Locate the cell with the specified text and output its (x, y) center coordinate. 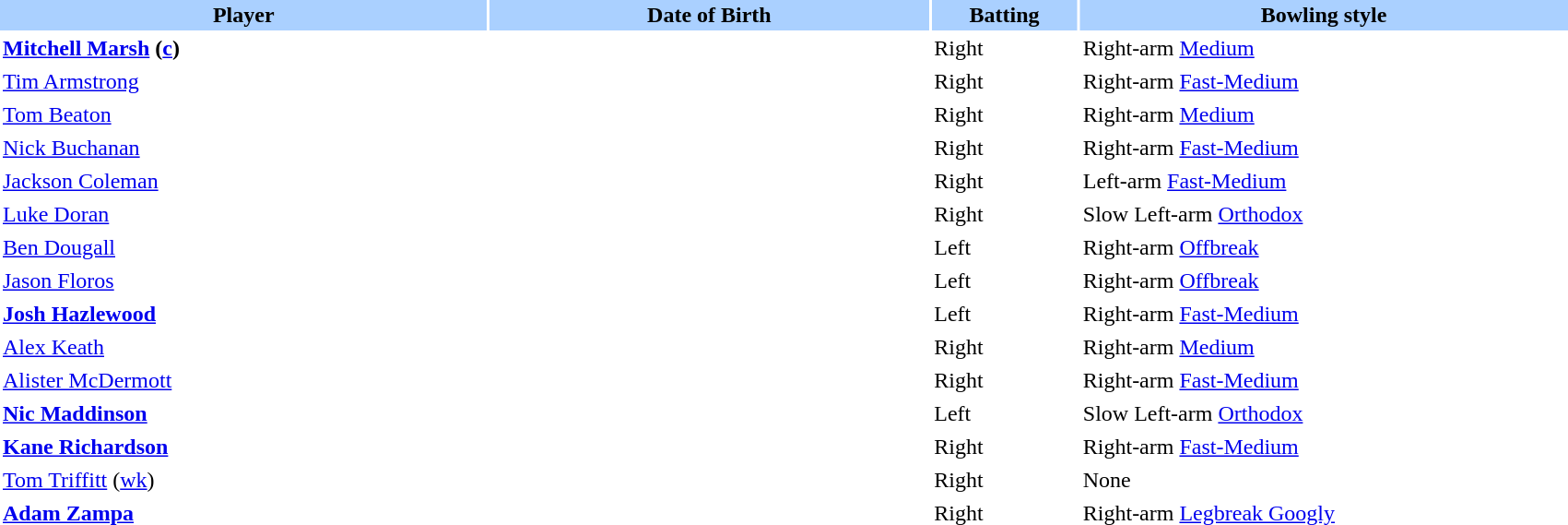
Batting (1005, 15)
Alex Keath (243, 347)
Nick Buchanan (243, 148)
Josh Hazlewood (243, 314)
Mitchell Marsh (c) (243, 48)
Date of Birth (710, 15)
None (1324, 480)
Tom Triffitt (wk) (243, 480)
Jason Floros (243, 280)
Left-arm Fast-Medium (1324, 181)
Tom Beaton (243, 114)
Bowling style (1324, 15)
Alister McDermott (243, 380)
Jackson Coleman (243, 181)
Player (243, 15)
Kane Richardson (243, 447)
Nic Maddinson (243, 413)
Luke Doran (243, 214)
Tim Armstrong (243, 81)
Ben Dougall (243, 247)
